From the cell containing the given text, extract its center point as (x, y) coordinate. 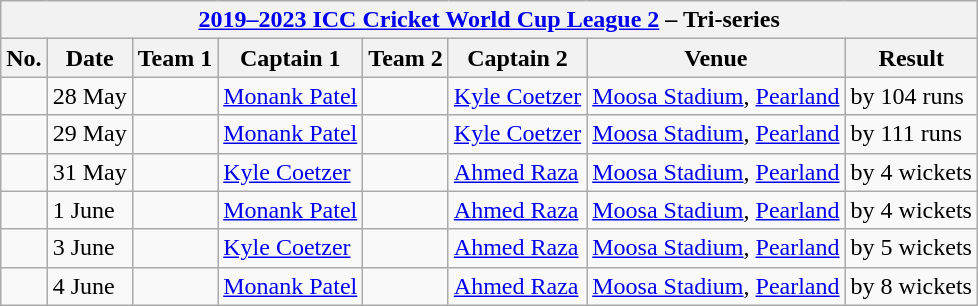
by 5 wickets (911, 248)
Captain 1 (290, 58)
by 104 runs (911, 96)
Team 2 (406, 58)
by 8 wickets (911, 286)
Captain 2 (517, 58)
1 June (90, 210)
29 May (90, 134)
Result (911, 58)
2019–2023 ICC Cricket World Cup League 2 – Tri-series (490, 20)
4 June (90, 286)
by 111 runs (911, 134)
28 May (90, 96)
No. (24, 58)
3 June (90, 248)
Team 1 (175, 58)
Venue (716, 58)
31 May (90, 172)
Date (90, 58)
